Return [X, Y] of the center of cell containing provided text 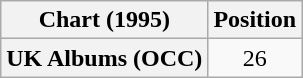
UK Albums (OCC) [104, 58]
Chart (1995) [104, 20]
Position [255, 20]
26 [255, 58]
